Find where the given text appears and provide that cell's center as [x, y] coordinate. 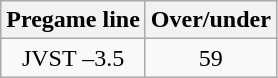
59 [210, 58]
JVST –3.5 [74, 58]
Pregame line [74, 20]
Over/under [210, 20]
